For the text-containing cell, return its midpoint in [X, Y] coordinate format. 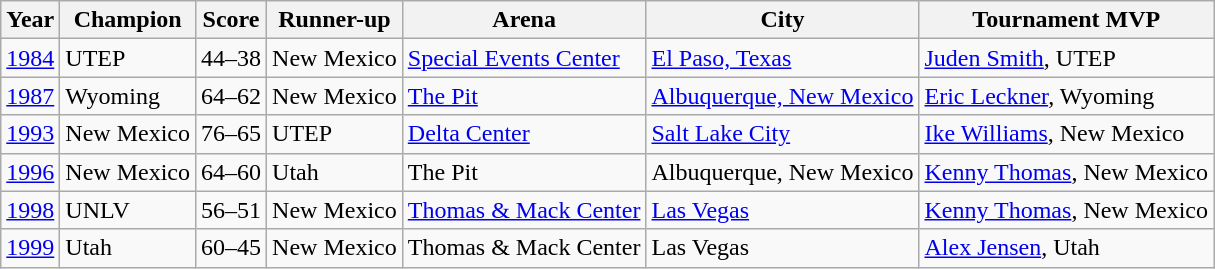
1996 [30, 172]
Juden Smith, UTEP [1066, 58]
UNLV [128, 210]
El Paso, Texas [782, 58]
Delta Center [524, 134]
1998 [30, 210]
1993 [30, 134]
Alex Jensen, Utah [1066, 248]
Eric Leckner, Wyoming [1066, 96]
Salt Lake City [782, 134]
76–65 [232, 134]
Champion [128, 20]
1999 [30, 248]
City [782, 20]
Year [30, 20]
64–60 [232, 172]
Arena [524, 20]
Ike Williams, New Mexico [1066, 134]
1984 [30, 58]
56–51 [232, 210]
Wyoming [128, 96]
Special Events Center [524, 58]
Runner-up [335, 20]
Score [232, 20]
60–45 [232, 248]
64–62 [232, 96]
44–38 [232, 58]
1987 [30, 96]
Tournament MVP [1066, 20]
